Scan for the cell matching the given text and deliver its [X, Y] coordinate at center. 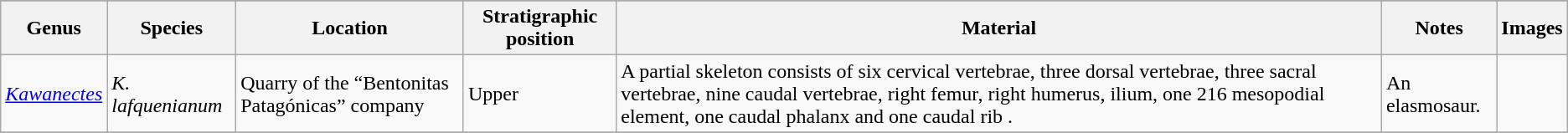
Quarry of the “Bentonitas Patagónicas” company [350, 94]
Images [1532, 28]
Kawanectes [54, 94]
Material [999, 28]
An elasmosaur. [1439, 94]
K. lafquenianum [172, 94]
Stratigraphic position [539, 28]
Location [350, 28]
Species [172, 28]
Genus [54, 28]
Upper [539, 94]
Notes [1439, 28]
